Locate the cell with the specified text and output its [X, Y] center coordinate. 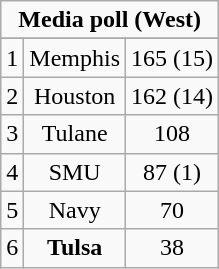
87 (1) [172, 172]
70 [172, 210]
Navy [75, 210]
1 [12, 58]
Memphis [75, 58]
3 [12, 134]
Tulane [75, 134]
6 [12, 248]
SMU [75, 172]
5 [12, 210]
4 [12, 172]
Tulsa [75, 248]
Media poll (West) [110, 20]
38 [172, 248]
108 [172, 134]
162 (14) [172, 96]
165 (15) [172, 58]
2 [12, 96]
Houston [75, 96]
